Search for the cell housing the specified text and yield its (X, Y) center coordinate. 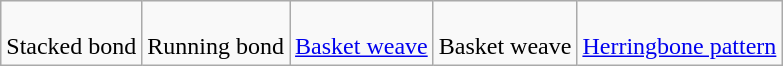
Herringbone pattern (680, 34)
Running bond (216, 34)
Stacked bond (72, 34)
